Capture the cell that displays the provided text and extract its [x, y] central coordinate. 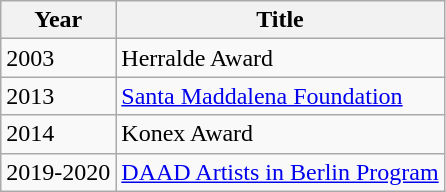
Konex Award [280, 134]
2019-2020 [58, 172]
DAAD Artists in Berlin Program [280, 172]
2013 [58, 96]
Herralde Award [280, 58]
Title [280, 20]
2014 [58, 134]
Year [58, 20]
Santa Maddalena Foundation [280, 96]
2003 [58, 58]
